Locate the cell with the specified text and output its (x, y) center coordinate. 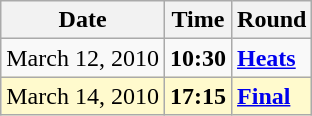
March 12, 2010 (83, 58)
10:30 (198, 58)
Date (83, 20)
Time (198, 20)
Heats (272, 58)
March 14, 2010 (83, 96)
17:15 (198, 96)
Round (272, 20)
Final (272, 96)
